Find where the given text appears and provide that cell's center as [X, Y] coordinate. 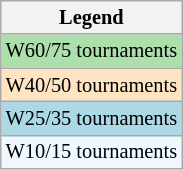
W10/15 tournaments [92, 152]
Legend [92, 17]
W25/35 tournaments [92, 118]
W40/50 tournaments [92, 85]
W60/75 tournaments [92, 51]
